From the cell containing the given text, extract its center point as (X, Y) coordinate. 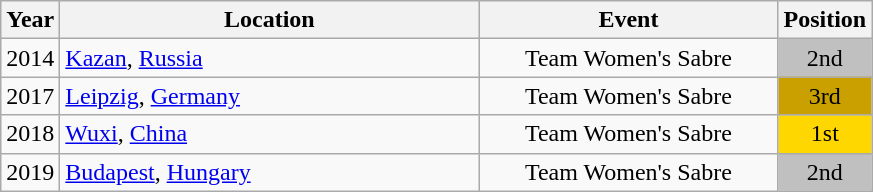
3rd (825, 96)
2014 (30, 58)
2017 (30, 96)
Year (30, 20)
2018 (30, 134)
Location (270, 20)
Leipzig, Germany (270, 96)
Event (628, 20)
Position (825, 20)
2019 (30, 172)
Budapest, Hungary (270, 172)
1st (825, 134)
Kazan, Russia (270, 58)
Wuxi, China (270, 134)
